Determine the (x, y) coordinate at the center of the cell enclosing the given text.  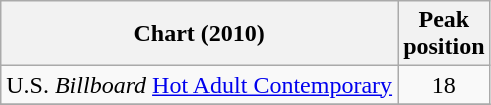
U.S. Billboard Hot Adult Contemporary (200, 85)
18 (444, 85)
Chart (2010) (200, 34)
Peakposition (444, 34)
